Detect which cell encompasses the target text, then output its [x, y] center coordinate. 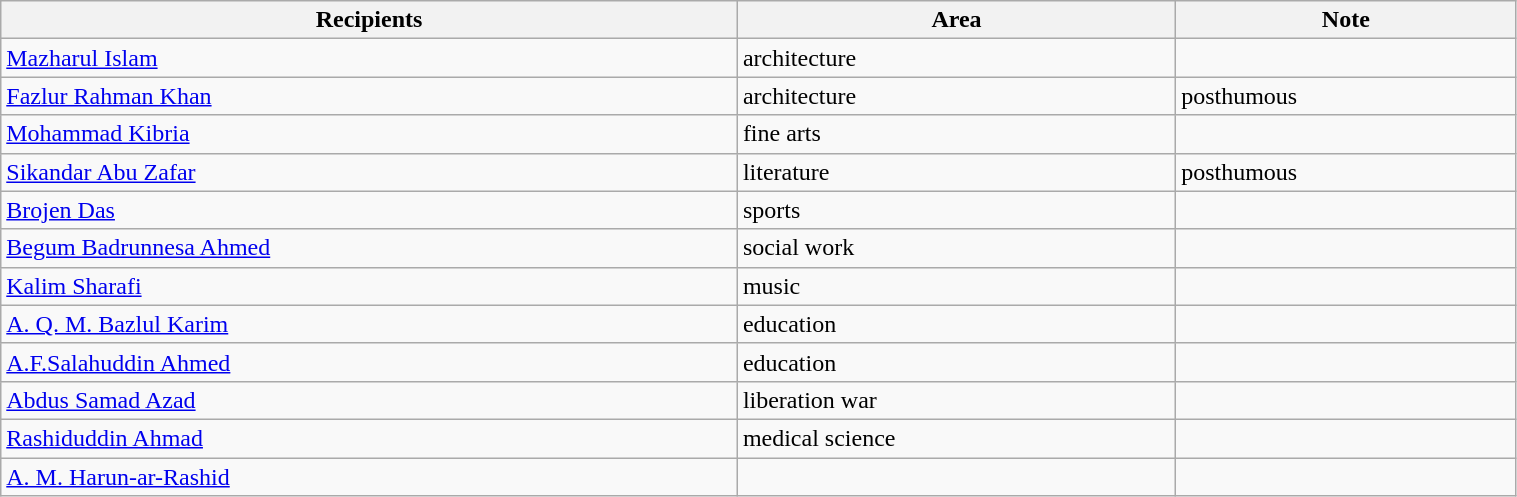
literature [956, 172]
Brojen Das [370, 210]
liberation war [956, 400]
Mazharul Islam [370, 58]
sports [956, 210]
Fazlur Rahman Khan [370, 96]
Begum Badrunnesa Ahmed [370, 248]
music [956, 286]
A.F.Salahuddin Ahmed [370, 362]
fine arts [956, 134]
Area [956, 20]
A. M. Harun-ar-Rashid [370, 477]
Rashiduddin Ahmad [370, 438]
medical science [956, 438]
Kalim Sharafi [370, 286]
A. Q. M. Bazlul Karim [370, 324]
Recipients [370, 20]
Note [1346, 20]
Abdus Samad Azad [370, 400]
Mohammad Kibria [370, 134]
social work [956, 248]
Sikandar Abu Zafar [370, 172]
